Capture the cell that displays the provided text and extract its (X, Y) central coordinate. 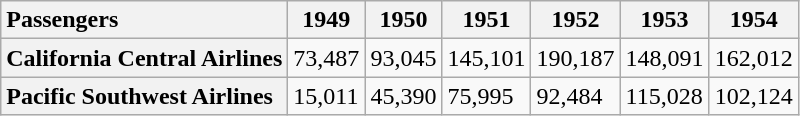
93,045 (404, 58)
162,012 (754, 58)
1954 (754, 20)
73,487 (326, 58)
Pacific Southwest Airlines (144, 96)
15,011 (326, 96)
California Central Airlines (144, 58)
1949 (326, 20)
Passengers (144, 20)
92,484 (576, 96)
102,124 (754, 96)
148,091 (664, 58)
1953 (664, 20)
75,995 (486, 96)
145,101 (486, 58)
1950 (404, 20)
1952 (576, 20)
190,187 (576, 58)
1951 (486, 20)
115,028 (664, 96)
45,390 (404, 96)
